Provide the [X, Y] coordinate of the cell's center where the given text is located.  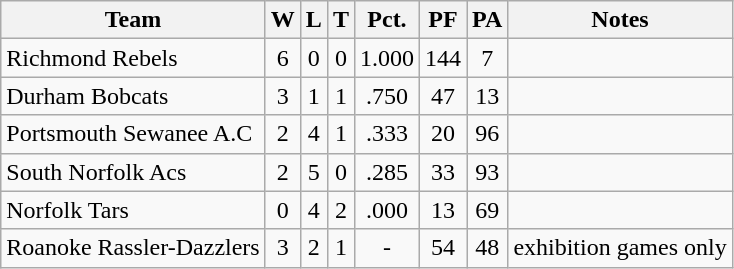
Portsmouth Sewanee A.C [133, 134]
144 [444, 58]
Pct. [386, 20]
Notes [620, 20]
Norfolk Tars [133, 210]
Richmond Rebels [133, 58]
PA [488, 20]
Team [133, 20]
Durham Bobcats [133, 96]
W [282, 20]
- [386, 248]
PF [444, 20]
47 [444, 96]
.750 [386, 96]
6 [282, 58]
96 [488, 134]
.285 [386, 172]
T [340, 20]
93 [488, 172]
exhibition games only [620, 248]
.333 [386, 134]
20 [444, 134]
5 [314, 172]
.000 [386, 210]
69 [488, 210]
48 [488, 248]
1.000 [386, 58]
33 [444, 172]
South Norfolk Acs [133, 172]
54 [444, 248]
L [314, 20]
7 [488, 58]
Roanoke Rassler-Dazzlers [133, 248]
